Output the [x, y] coordinate of the center of the cell containing the given text.  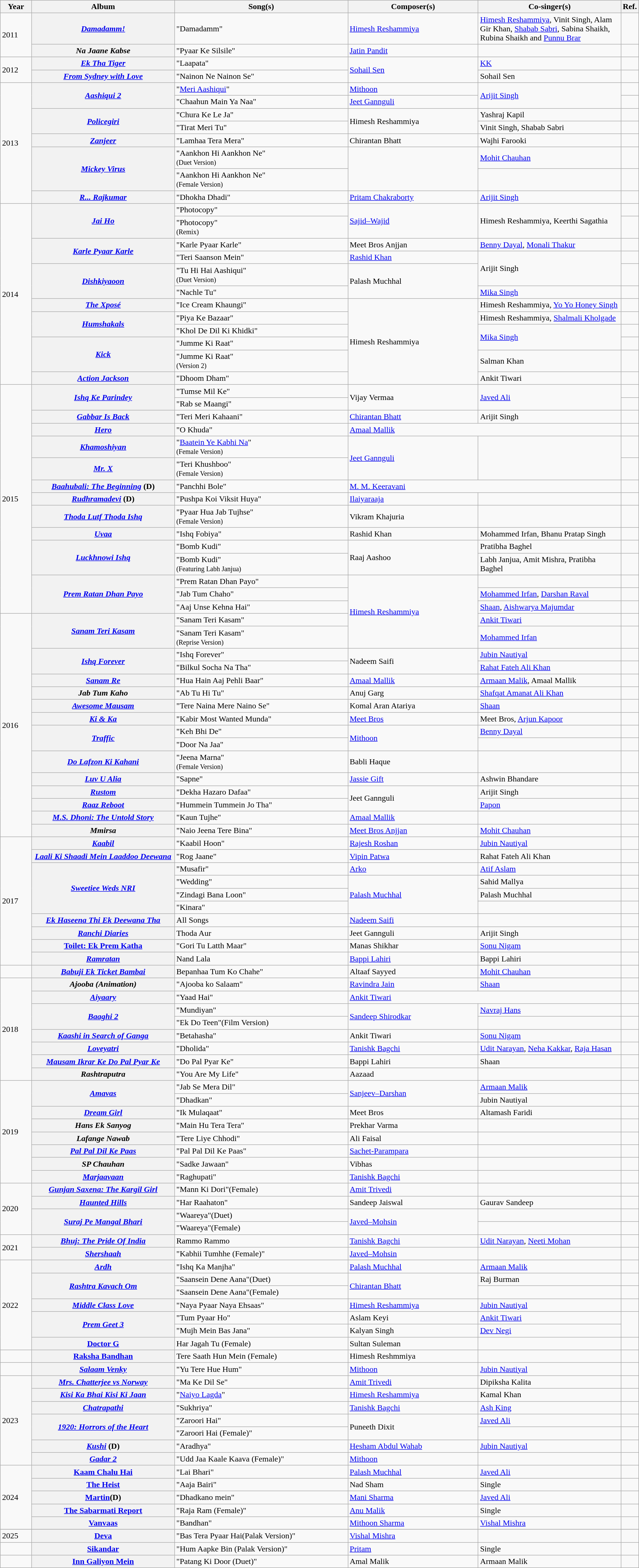
Ki & Ka [103, 719]
"Dhadkano mein" [261, 1497]
Prem Ratan Dhan Payo [103, 594]
Ash King [549, 1408]
"Ajooba ko Salaam" [261, 984]
Rustom [103, 792]
"Mundiyan" [261, 1010]
"Dhadkan" [261, 1100]
"Bilkul Socha Na Tha" [261, 667]
"Sadke Jawaan" [261, 1164]
2025 [16, 1536]
"Baatein Ye Kabhi Na"(Female Version) [261, 447]
Himesh Reshammiya, Vinit Singh, Alam Gir Khan, Shabab Sabri, Sabina Shaikh, Rubina Shaikh and Punnu Brar [549, 29]
"Pushpa Koi Viksit Huya" [261, 499]
"Teri Saanson Mein" [261, 257]
Anuj Garg [413, 693]
Hans Ek Sanyog [103, 1126]
Jab Tum Kaho [103, 693]
Vibhas [413, 1164]
Nad Sham [413, 1484]
"Hum Aapke Bin (Palak Version)" [261, 1549]
Inn Galiyon Mein [103, 1562]
Kisi Ka Bhai Kisi Ki Jaan [103, 1395]
All Songs [261, 920]
The Heist [103, 1484]
Ek Tha Tiger [103, 63]
Mr. X [103, 469]
"Chura Ke Le Ja" [261, 115]
Labh Janjua, Amit Mishra, Pratibha Baghel [549, 564]
M.S. Dhoni: The Untold Story [103, 818]
Raksha Bandhan [103, 1356]
"Nainon Ne Nainon Se" [261, 76]
"Sanam Teri Kasam"(Reprise Version) [261, 637]
"Aankhon Hi Aankhon Ne"(Female Version) [261, 179]
Dipiksha Kalita [549, 1382]
Altaaf Sayyed [413, 972]
Karle Pyaar Karle [103, 251]
Wajhi Farooki [549, 140]
"Panchhi Bole" [261, 486]
"Do Pal Pyar Ke" [261, 1061]
"Kinara" [261, 908]
"Nachle Tu" [261, 292]
"Lamhaa Tera Mera" [261, 140]
Jassie Gift [413, 779]
Vinit Singh, Shabab Sabri [549, 127]
Hesham Abdul Wahab [413, 1446]
Ajooba (Animation) [103, 984]
Atif Aslam [549, 869]
SP Chauhan [103, 1164]
2013 [16, 143]
"Teri Meri Kahaani" [261, 417]
M. M. Keeravani [484, 486]
Prem Geet 3 [103, 1324]
"Patang Ki Door (Duet)" [261, 1562]
Manas Shikhar [413, 946]
"Sanam Teri Kasam" [261, 620]
Luckhnowi Ishq [103, 557]
"Jumme Ki Raat" [261, 343]
Lafange Nawab [103, 1138]
2014 [16, 294]
"Pyaar Ke Silsile" [261, 51]
Dishkiyaoon [103, 281]
Damadamm! [103, 29]
"Waareya"(Female) [261, 1228]
Album [103, 7]
Humshakals [103, 324]
"O Khuda" [261, 430]
"Aradhya" [261, 1446]
The Xposé [103, 305]
"Ice Cream Khaungi" [261, 305]
Vikram Khajuria [413, 516]
Bhuj: The Pride Of India [103, 1241]
"Naya Pyaar Naya Ehsaas" [261, 1305]
"Photocopy"(Remix) [261, 227]
Year [16, 7]
Chatrapathi [103, 1408]
Kaabil [103, 843]
Luv U Alia [103, 779]
Kick [103, 355]
Komal Aran Atariya [413, 706]
"Bandhan" [261, 1523]
"Rab se Maangi" [261, 404]
Toilet: Ek Prem Katha [103, 946]
"Aaja Bairi" [261, 1484]
Rashtra Kavach Om [103, 1286]
"You Are My Life" [261, 1074]
"Pyaar Hua Jab Tujhse"(Female Version) [261, 516]
Gunjan Saxena: The Kargil Girl [103, 1190]
"Pal Pal Dil Ke Paas" [261, 1151]
Prekhar Varma [413, 1126]
"Ab Tu Hi Tu" [261, 693]
Kalyan Singh [413, 1331]
"Sapne" [261, 779]
Udit Narayan, Neeti Mohan [549, 1241]
2018 [16, 1029]
Bepanhaa Tum Ko Chahe" [261, 972]
Raaj Aashoo [413, 557]
Babli Haque [413, 762]
Raaz Reboot [103, 805]
Amal Malik [413, 1562]
Ardh [103, 1266]
Ashwin Bhandare [549, 779]
Shafqat Amanat Ali Khan [549, 693]
2011 [16, 35]
Sweetiee Weds NRI [103, 888]
Middle Class Love [103, 1305]
Hero [103, 430]
"Karle Pyaar Karle" [261, 245]
Traffic [103, 738]
"Ma Ke Dil Se" [261, 1382]
Co-singer(s) [549, 7]
"Aankhon Hi Aankhon Ne"(Duet Version) [261, 158]
"Saansein Dene Aana"(Duet) [261, 1279]
"Ek Do Teen"(Film Version) [261, 1023]
Aslam Keyi [413, 1318]
2023 [16, 1420]
"Photocopy" [261, 210]
"Yu Tere Hue Hum" [261, 1369]
"Khol De Dil Ki Khidki" [261, 331]
"Musafir" [261, 869]
"Hummein Tummein Jo Tha" [261, 805]
2017 [16, 901]
"Raja Ram (Female)" [261, 1510]
Martin(D) [103, 1497]
Himesh Reshmmiya [413, 1356]
"Yaad Hai" [261, 997]
Rashtraputra [103, 1074]
"Tu Hi Hai Aashiqui"(Duet Version) [261, 275]
Sanjeev–Darshan [413, 1093]
Amavas [103, 1093]
Baahubali: The Beginning (D) [103, 486]
Laali Ki Shaadi Mein Laaddoo Deewana [103, 856]
2021 [16, 1247]
Awesome Mausam [103, 706]
"Piya Ke Bazaar" [261, 318]
Puneeth Dixit [413, 1427]
2019 [16, 1132]
Pal Pal Dil Ke Paas [103, 1151]
"Ishq Fobiya" [261, 534]
"Tum Pyaar Ho" [261, 1318]
Vanvaas [103, 1523]
"Jab Tum Chaho" [261, 594]
"Main Hu Tera Tera" [261, 1126]
Sanam Teri Kasam [103, 631]
Dev Negi [549, 1331]
Ishq Ke Parindey [103, 397]
The Sabarmati Report [103, 1510]
2012 [16, 70]
Ravindra Jain [413, 984]
Loveyatri [103, 1048]
"Laapata" [261, 63]
"Dekha Hazaro Dafaa" [261, 792]
Ali Faisal [413, 1138]
"Dhokha Dhadi" [261, 197]
Babuji Ek Ticket Bambai [103, 972]
Ref. [630, 7]
"Saansein Dene Aana"(Female) [261, 1292]
Har Jagah Tu (Female) [261, 1344]
"Prem Ratan Dhan Payo" [261, 581]
"Tere Naina Mere Naino Se" [261, 706]
"Waareya"(Duet) [261, 1215]
Mickey Virus [103, 168]
"Ik Mulaqaat" [261, 1113]
"Udd Jaa Kaale Kaava (Female)" [261, 1459]
Tere Saath Hun Mein (Female) [261, 1356]
Benny Dayal [549, 732]
Mani Sharma [413, 1497]
Shershaah [103, 1254]
"Lai Bhari" [261, 1472]
Rajesh Roshan [413, 843]
Composer(s) [413, 7]
Aiyaary [103, 997]
Gabbar Is Back [103, 417]
"Teri Khushboo"(Female Version) [261, 469]
Kamal Khan [549, 1395]
"Wedding" [261, 882]
Sachet-Parampara [413, 1151]
"Ishq Ka Manjha" [261, 1266]
Policegiri [103, 121]
Kaashi in Search of Ganga [103, 1036]
"Sukhriya" [261, 1408]
Mohammed Irfan, Darshan Raval [549, 594]
"Bomb Kudi"(Featuring Labh Janjua) [261, 564]
Dream Girl [103, 1113]
Ramratan [103, 959]
"Zaroori Hai (Female)" [261, 1433]
Haunted Hills [103, 1202]
Mithoon Sharma [413, 1523]
Sandeep Shirodkar [413, 1016]
"Door Na Jaa" [261, 744]
Sultan Suleman [413, 1344]
Rudhramadevi (D) [103, 499]
Ishq Forever [103, 661]
Zanjeer [103, 140]
"Zaroori Hai" [261, 1420]
"Dhoom Dham" [261, 378]
"Ishq Forever" [261, 654]
2015 [16, 499]
Deva [103, 1536]
2024 [16, 1497]
Himesh Reshammiya, Keerthi Sagathia [549, 221]
Baaghi 2 [103, 1016]
From Sydney with Love [103, 76]
Vijay Vermaa [413, 397]
Yashraj Kapil [549, 115]
Thoda Aur [261, 933]
Pratibha Baghel [549, 547]
Mrs. Chatterjee vs Norway [103, 1382]
2016 [16, 725]
Nand Lala [261, 959]
Sahid Mallya [549, 882]
Mohammed Irfan, Bhanu Pratap Singh [549, 534]
"Har Raahaton" [261, 1202]
"Jab Se Mera Dil" [261, 1087]
Ek Haseena Thi Ek Deewana Tha [103, 920]
Thoda Lutf Thoda Ishq [103, 516]
"Dholida" [261, 1048]
"Tumse Mil Ke" [261, 391]
Arko [413, 869]
Pritam [413, 1549]
R... Rajkumar [103, 197]
Ranchi Diaries [103, 933]
Jai Ho [103, 221]
Sajid–Wajid [413, 221]
Kushi (D) [103, 1446]
"Meri Aashiqui" [261, 89]
"Zindagi Bana Loon" [261, 895]
"Kabir Most Wanted Munda" [261, 719]
"Betahasha" [261, 1036]
Doctor G [103, 1344]
Armaan Malik, Amaal Mallik [549, 680]
Pritam Chakraborty [413, 197]
"Hua Hain Aaj Pehli Baar" [261, 680]
"Aaj Unse Kehna Hai" [261, 607]
Salaam Venky [103, 1369]
Action Jackson [103, 378]
"Kabhii Tumhhe (Female)" [261, 1254]
Himesh Reshammiya, Yo Yo Honey Singh [549, 305]
Himesh Reshammiya, Shalmali Kholgade [549, 318]
"Raghupati" [261, 1177]
KK [549, 63]
Jatin Pandit [413, 51]
Na Jaane Kabse [103, 51]
1920: Horrors of the Heart [103, 1427]
Anu Malik [413, 1510]
Aashiqui 2 [103, 95]
Gadar 2 [103, 1459]
"Mujh Mein Bas Jana" [261, 1331]
Song(s) [261, 7]
Marjaavaan [103, 1177]
Benny Dayal, Monali Thakur [549, 245]
2022 [16, 1305]
Salman Khan [549, 361]
Shaan, Aishwarya Majumdar [549, 607]
Khamoshiyan [103, 447]
"Tirat Meri Tu" [261, 127]
Papon [549, 805]
2020 [16, 1209]
"Gori Tu Latth Maar" [261, 946]
Mohammed Irfan [549, 637]
"Naio Jeena Tere Bina" [261, 830]
"Keh Bhi De" [261, 732]
Sandeep Jaiswal [413, 1202]
Navraj Hans [549, 1010]
"Kaun Tujhe" [261, 818]
"Jumme Ki Raat"(Version 2) [261, 361]
"Jeena Marna"(Female Version) [261, 762]
"Bomb Kudi" [261, 547]
"Chaahun Main Ya Naa" [261, 102]
Meet Bros, Arjun Kapoor [549, 719]
Suraj Pe Mangal Bhari [103, 1222]
"Naiyo Lagda" [261, 1395]
Aazaad [413, 1074]
Udit Narayan, Neha Kakkar, Raja Hasan [549, 1048]
Vipin Patwa [413, 856]
Rammo Rammo [261, 1241]
Kaam Chalu Hai [103, 1472]
"Bas Tera Pyaar Hai(Palak Version)" [261, 1536]
Ilaiyaraaja [413, 499]
Mmirsa [103, 830]
"Tere Liye Chhodi" [261, 1138]
Altamash Faridi [549, 1113]
"Kaabil Hoon" [261, 843]
"Rog Jaane" [261, 856]
Raj Burman [549, 1279]
Sikandar [103, 1549]
Do Lafzon Ki Kahani [103, 762]
Uvaa [103, 534]
"Damadamm" [261, 29]
"Mann Ki Dori"(Female) [261, 1190]
Sanam Re [103, 680]
Mausam Ikrar Ke Do Pal Pyar Ke [103, 1061]
Gaurav Sandeep [549, 1202]
